Search for the cell housing the specified text and yield its [x, y] center coordinate. 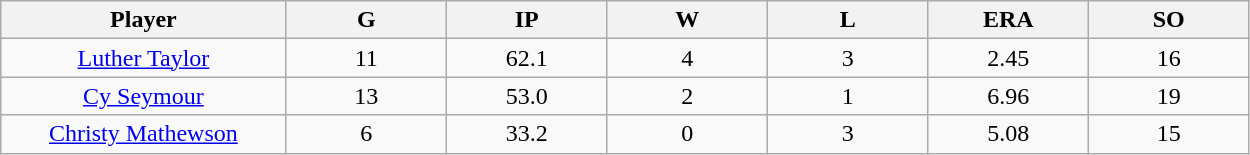
6 [366, 134]
Christy Mathewson [144, 134]
G [366, 20]
4 [687, 58]
SO [1168, 20]
13 [366, 96]
15 [1168, 134]
1 [848, 96]
33.2 [527, 134]
2.45 [1008, 58]
W [687, 20]
2 [687, 96]
Player [144, 20]
Luther Taylor [144, 58]
16 [1168, 58]
ERA [1008, 20]
5.08 [1008, 134]
6.96 [1008, 96]
62.1 [527, 58]
Cy Seymour [144, 96]
19 [1168, 96]
L [848, 20]
0 [687, 134]
11 [366, 58]
IP [527, 20]
53.0 [527, 96]
